Search for the cell housing the specified text and yield its [x, y] center coordinate. 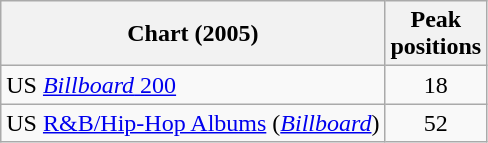
US Billboard 200 [193, 85]
18 [436, 85]
US R&B/Hip-Hop Albums (Billboard) [193, 123]
52 [436, 123]
Peakpositions [436, 34]
Chart (2005) [193, 34]
